Provide the [x, y] coordinate of the cell's center where the given text is located.  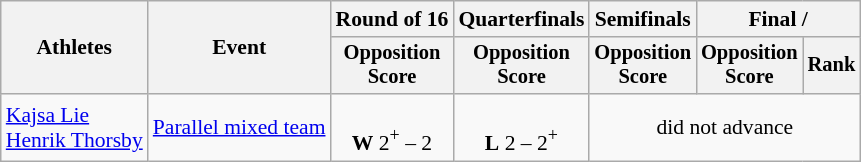
Event [240, 48]
W 2+ – 2 [392, 128]
Athletes [74, 48]
Quarterfinals [521, 19]
Rank [832, 66]
did not advance [724, 128]
Kajsa LieHenrik Thorsby [74, 128]
Final / [778, 19]
Semifinals [642, 19]
Parallel mixed team [240, 128]
Round of 16 [392, 19]
L 2 – 2+ [521, 128]
